Determine the (X, Y) coordinate at the center of the cell enclosing the given text.  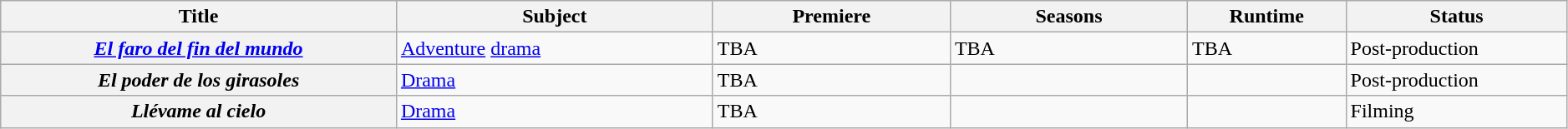
Filming (1457, 112)
Seasons (1068, 17)
El faro del fin del mundo (199, 48)
Status (1457, 17)
Runtime (1266, 17)
Subject (555, 17)
Adventure drama (555, 48)
El poder de los girasoles (199, 80)
Title (199, 17)
Premiere (831, 17)
Llévame al cielo (199, 112)
